Pinpoint the cell where the given text exists, returning its (X, Y) midpoint coordinate. 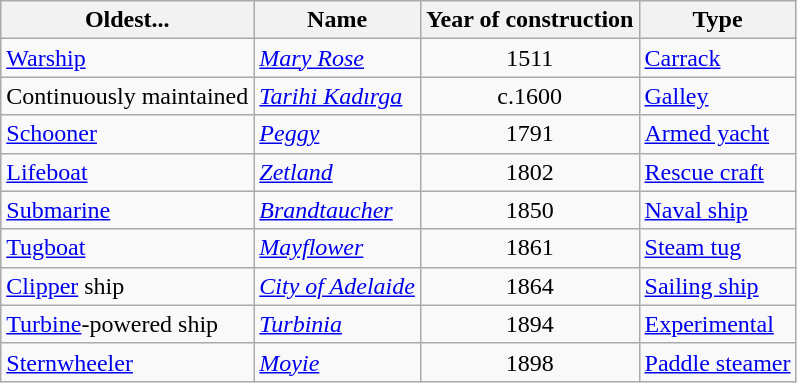
Tugboat (128, 248)
Moyie (338, 362)
Peggy (338, 134)
Sternwheeler (128, 362)
Paddle steamer (718, 362)
Year of construction (530, 20)
Experimental (718, 324)
Oldest... (128, 20)
Rescue craft (718, 172)
Lifeboat (128, 172)
Brandtaucher (338, 210)
1802 (530, 172)
1511 (530, 58)
1791 (530, 134)
Type (718, 20)
Carrack (718, 58)
Naval ship (718, 210)
City of Adelaide (338, 286)
c.1600 (530, 96)
Armed yacht (718, 134)
Clipper ship (128, 286)
1898 (530, 362)
Mary Rose (338, 58)
1850 (530, 210)
Sailing ship (718, 286)
Turbinia (338, 324)
Mayflower (338, 248)
Continuously maintained (128, 96)
Turbine-powered ship (128, 324)
Galley (718, 96)
Submarine (128, 210)
Steam tug (718, 248)
Zetland (338, 172)
Warship (128, 58)
Schooner (128, 134)
1861 (530, 248)
1864 (530, 286)
Tarihi Kadırga (338, 96)
Name (338, 20)
1894 (530, 324)
